Provide the [X, Y] coordinate of the cell's center where the given text is located.  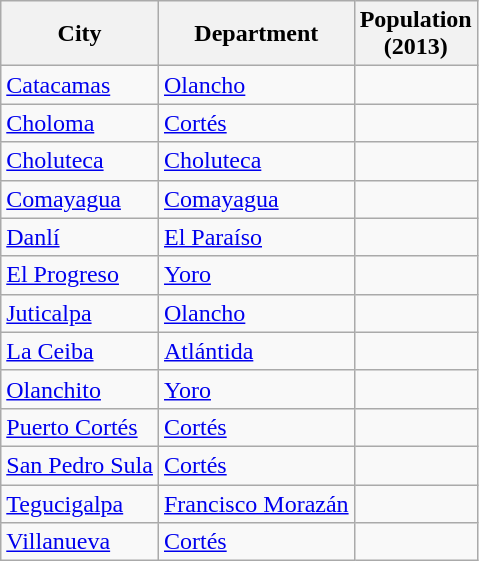
Tegucigalpa [80, 503]
Choloma [80, 123]
Puerto Cortés [80, 427]
El Paraíso [256, 237]
Population(2013) [416, 34]
San Pedro Sula [80, 465]
El Progreso [80, 275]
Department [256, 34]
City [80, 34]
Catacamas [80, 85]
Villanueva [80, 542]
Francisco Morazán [256, 503]
Danlí [80, 237]
Olanchito [80, 389]
Juticalpa [80, 313]
Atlántida [256, 351]
La Ceiba [80, 351]
